From the cell containing the given text, extract its center point as [x, y] coordinate. 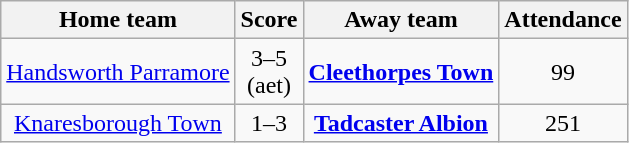
Home team [118, 20]
99 [563, 72]
Tadcaster Albion [401, 123]
Cleethorpes Town [401, 72]
Score [269, 20]
Away team [401, 20]
Handsworth Parramore [118, 72]
3–5(aet) [269, 72]
Attendance [563, 20]
Knaresborough Town [118, 123]
251 [563, 123]
1–3 [269, 123]
